Return the [x, y] coordinate for the center point of the cell that contains the specified text.  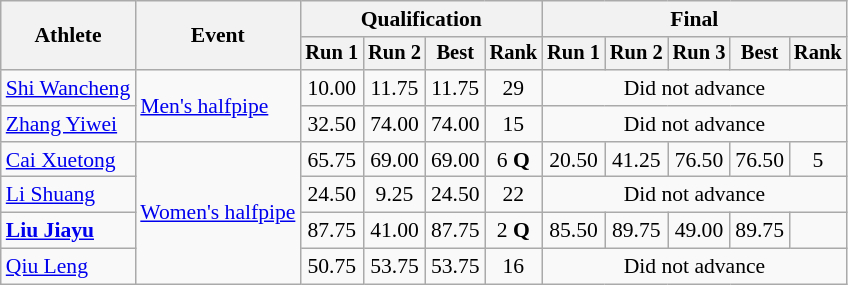
Men's halfpipe [218, 106]
10.00 [332, 88]
22 [514, 195]
9.25 [394, 195]
Final [694, 19]
Qiu Leng [68, 267]
Liu Jiayu [68, 231]
Shi Wancheng [68, 88]
15 [514, 124]
Zhang Yiwei [68, 124]
Event [218, 36]
Cai Xuetong [68, 160]
32.50 [332, 124]
2 Q [514, 231]
6 Q [514, 160]
65.75 [332, 160]
Li Shuang [68, 195]
Women's halfpipe [218, 213]
16 [514, 267]
5 [818, 160]
Qualification [421, 19]
85.50 [574, 231]
41.25 [636, 160]
50.75 [332, 267]
Athlete [68, 36]
49.00 [700, 231]
20.50 [574, 160]
Run 3 [700, 54]
29 [514, 88]
41.00 [394, 231]
